Find where the given text appears and provide that cell's center as [x, y] coordinate. 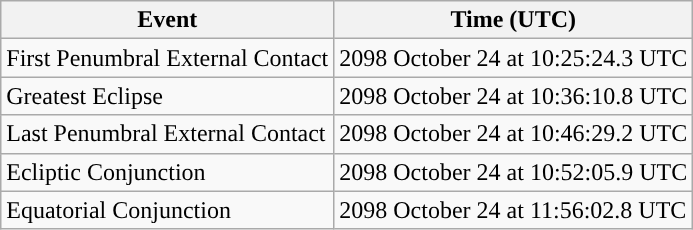
Greatest Eclipse [168, 96]
First Penumbral External Contact [168, 58]
2098 October 24 at 10:46:29.2 UTC [514, 134]
2098 October 24 at 10:25:24.3 UTC [514, 58]
Time (UTC) [514, 20]
Event [168, 20]
2098 October 24 at 10:36:10.8 UTC [514, 96]
Last Penumbral External Contact [168, 134]
2098 October 24 at 10:52:05.9 UTC [514, 172]
Ecliptic Conjunction [168, 172]
2098 October 24 at 11:56:02.8 UTC [514, 210]
Equatorial Conjunction [168, 210]
